Capture the cell that displays the provided text and extract its [X, Y] central coordinate. 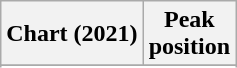
Chart (2021) [72, 34]
Peakposition [189, 34]
